Output the (X, Y) coordinate of the center of the cell containing the given text.  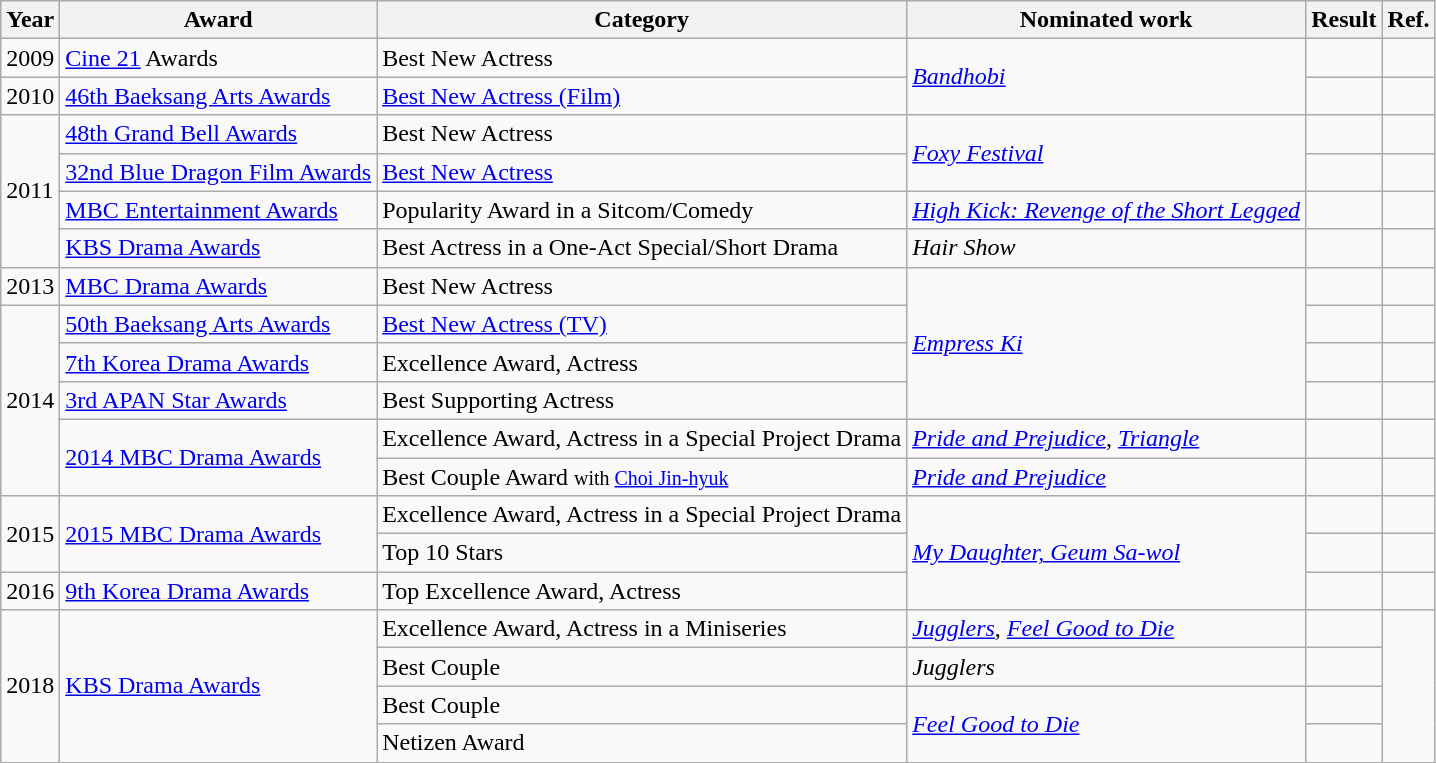
2009 (30, 58)
Jugglers (1106, 667)
MBC Entertainment Awards (218, 210)
2014 (30, 400)
46th Baeksang Arts Awards (218, 96)
Best New Actress (Film) (642, 96)
Top 10 Stars (642, 553)
Netizen Award (642, 743)
Pride and Prejudice (1106, 477)
Hair Show (1106, 248)
9th Korea Drama Awards (218, 591)
48th Grand Bell Awards (218, 134)
Jugglers, Feel Good to Die (1106, 629)
2013 (30, 286)
MBC Drama Awards (218, 286)
Award (218, 20)
Category (642, 20)
My Daughter, Geum Sa-wol (1106, 553)
32nd Blue Dragon Film Awards (218, 172)
2016 (30, 591)
Foxy Festival (1106, 153)
High Kick: Revenge of the Short Legged (1106, 210)
Best New Actress (TV) (642, 324)
2015 (30, 534)
50th Baeksang Arts Awards (218, 324)
Top Excellence Award, Actress (642, 591)
Pride and Prejudice, Triangle (1106, 438)
2011 (30, 191)
Cine 21 Awards (218, 58)
7th Korea Drama Awards (218, 362)
Best Couple Award with Choi Jin-hyuk (642, 477)
Year (30, 20)
Excellence Award, Actress (642, 362)
3rd APAN Star Awards (218, 400)
Result (1344, 20)
Best Supporting Actress (642, 400)
Ref. (1408, 20)
Excellence Award, Actress in a Miniseries (642, 629)
Feel Good to Die (1106, 724)
2015 MBC Drama Awards (218, 534)
2010 (30, 96)
Empress Ki (1106, 343)
2018 (30, 686)
2014 MBC Drama Awards (218, 457)
Bandhobi (1106, 77)
Nominated work (1106, 20)
Popularity Award in a Sitcom/Comedy (642, 210)
Best Actress in a One-Act Special/Short Drama (642, 248)
